Return (X, Y) of the center of cell containing provided text 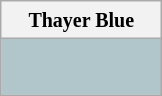
Thayer Blue (82, 20)
